Extract the [X, Y] coordinate from the center of the cell holding the provided text.  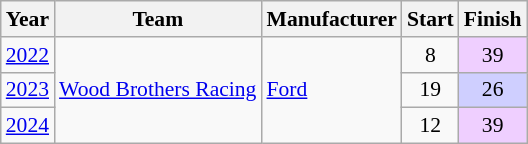
2024 [28, 126]
26 [493, 90]
2023 [28, 90]
Manufacturer [331, 19]
Finish [493, 19]
Ford [331, 90]
2022 [28, 55]
Wood Brothers Racing [158, 90]
Team [158, 19]
8 [430, 55]
12 [430, 126]
Year [28, 19]
Start [430, 19]
19 [430, 90]
